Detect which cell encompasses the target text, then output its [X, Y] center coordinate. 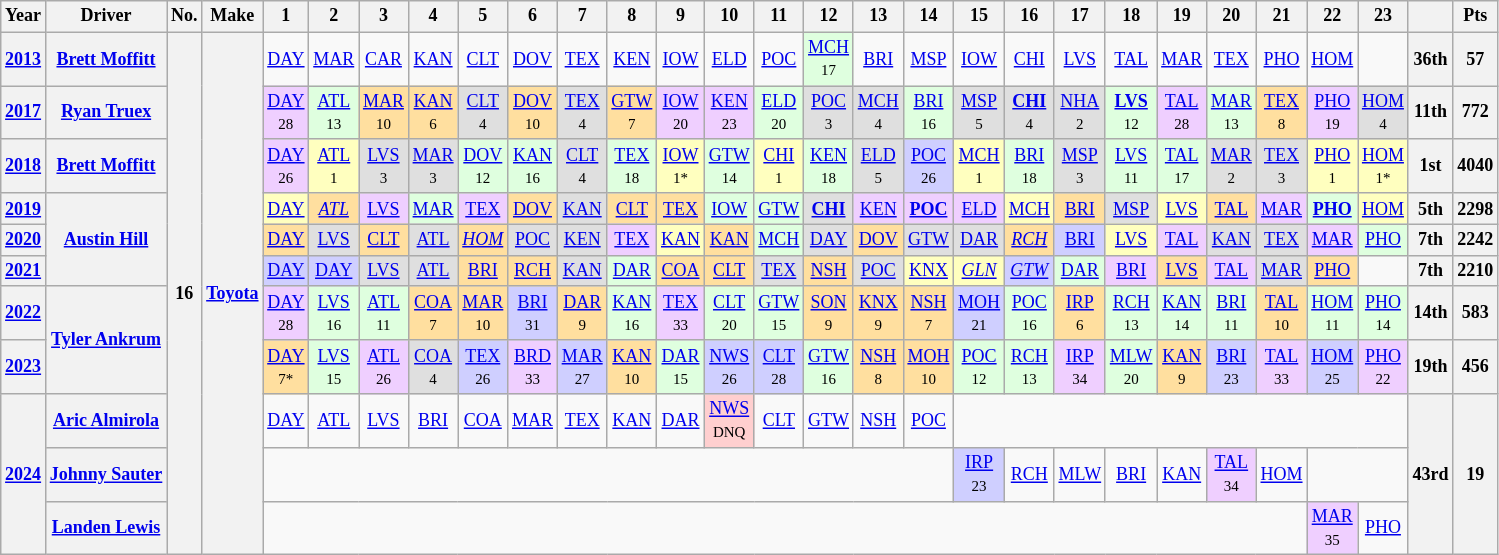
4 [433, 16]
MLW20 [1130, 367]
KAN14 [1182, 313]
IRP23 [980, 474]
GTW7 [632, 113]
KNX9 [878, 313]
GLN [980, 270]
11th [1430, 113]
CAR [384, 59]
MAR35 [1332, 528]
2024 [24, 474]
18 [1130, 16]
2242 [1476, 240]
MOH21 [980, 313]
BRI31 [533, 313]
LVS12 [1130, 113]
Ryan Truex [106, 113]
LVS16 [334, 313]
TAL33 [1282, 367]
MCH4 [878, 113]
No. [184, 16]
BRI11 [1231, 313]
2018 [24, 166]
15 [980, 16]
6 [533, 16]
Toyota [232, 294]
MCH17 [829, 59]
MAR3 [433, 166]
IRP6 [1080, 313]
KNX [928, 270]
14 [928, 16]
3 [384, 16]
MAR27 [582, 367]
13 [878, 16]
HOM1* [1384, 166]
GTW14 [729, 166]
MAR2 [1231, 166]
2021 [24, 270]
KEN18 [829, 166]
1 [286, 16]
GTW15 [779, 313]
HOM11 [1332, 313]
2298 [1476, 208]
20 [1231, 16]
10 [729, 16]
36th [1430, 59]
Pts [1476, 16]
MSP3 [1080, 166]
DAY26 [286, 166]
22 [1332, 16]
PHO22 [1384, 367]
NWS26 [729, 367]
2013 [24, 59]
KEN23 [729, 113]
NSH7 [928, 313]
19th [1430, 367]
MCH1 [980, 166]
CLT28 [779, 367]
2210 [1476, 270]
Driver [106, 16]
TAL28 [1182, 113]
KAN10 [632, 367]
POC3 [829, 113]
Year [24, 16]
5th [1430, 208]
MAR13 [1231, 113]
GTW16 [829, 367]
COA4 [433, 367]
MLW [1080, 474]
MSP5 [980, 113]
9 [681, 16]
43rd [1430, 474]
LVS11 [1130, 166]
KAN6 [433, 113]
2 [334, 16]
POC16 [1029, 313]
BRD33 [533, 367]
POC26 [928, 166]
CHI4 [1029, 113]
NHA2 [1080, 113]
TEX18 [632, 166]
SON9 [829, 313]
LVS3 [384, 166]
17 [1080, 16]
ATL11 [384, 313]
BRI16 [928, 113]
ATL13 [334, 113]
DAR15 [681, 367]
2020 [24, 240]
7 [582, 16]
Tyler Ankrum [106, 340]
2019 [24, 208]
PHO14 [1384, 313]
CHI1 [779, 166]
Johnny Sauter [106, 474]
BRI18 [1029, 166]
TAL34 [1231, 474]
COA7 [433, 313]
HOM4 [1384, 113]
14th [1430, 313]
ELD5 [878, 166]
LVS15 [334, 367]
Make [232, 16]
DAR9 [582, 313]
PHO1 [1332, 166]
IOW1* [681, 166]
BRI23 [1231, 367]
HOM25 [1332, 367]
NSH8 [878, 367]
12 [829, 16]
456 [1476, 367]
KAN9 [1182, 367]
Aric Almirola [106, 421]
57 [1476, 59]
Landen Lewis [106, 528]
CLT20 [729, 313]
ATL26 [384, 367]
8 [632, 16]
11 [779, 16]
TAL17 [1182, 166]
ELD20 [779, 113]
IRP34 [1080, 367]
4040 [1476, 166]
Austin Hill [106, 240]
TEX26 [483, 367]
TEX4 [582, 113]
DAY7* [286, 367]
TEX3 [1282, 166]
PHO19 [1332, 113]
DOV12 [483, 166]
TAL10 [1282, 313]
772 [1476, 113]
IOW20 [681, 113]
2023 [24, 367]
21 [1282, 16]
TEX8 [1282, 113]
1st [1430, 166]
POC12 [980, 367]
2017 [24, 113]
NWSDNQ [729, 421]
DOV10 [533, 113]
TEX33 [681, 313]
5 [483, 16]
2022 [24, 313]
MOH10 [928, 367]
ATL1 [334, 166]
23 [1384, 16]
583 [1476, 313]
